Detect which cell encompasses the target text, then output its (X, Y) center coordinate. 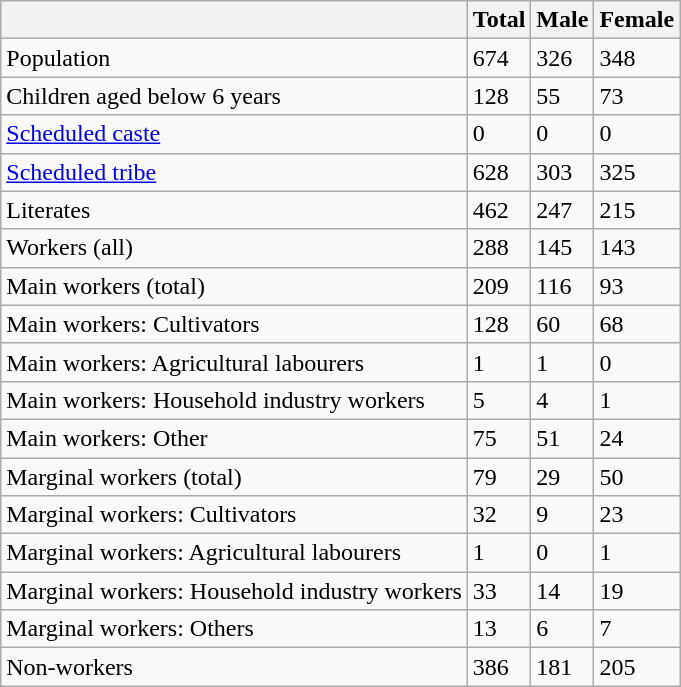
5 (499, 400)
Main workers: Cultivators (234, 324)
288 (499, 248)
247 (562, 210)
215 (637, 210)
13 (499, 629)
68 (637, 324)
Workers (all) (234, 248)
60 (562, 324)
Marginal workers: Cultivators (234, 515)
32 (499, 515)
209 (499, 286)
348 (637, 58)
24 (637, 438)
Literates (234, 210)
75 (499, 438)
181 (562, 667)
Marginal workers: Agricultural labourers (234, 553)
9 (562, 515)
628 (499, 172)
Total (499, 20)
674 (499, 58)
55 (562, 96)
7 (637, 629)
73 (637, 96)
205 (637, 667)
Population (234, 58)
116 (562, 286)
326 (562, 58)
Main workers (total) (234, 286)
79 (499, 477)
Marginal workers: Others (234, 629)
462 (499, 210)
Scheduled caste (234, 134)
14 (562, 591)
303 (562, 172)
Male (562, 20)
Scheduled tribe (234, 172)
325 (637, 172)
145 (562, 248)
29 (562, 477)
Marginal workers: Household industry workers (234, 591)
50 (637, 477)
4 (562, 400)
93 (637, 286)
Main workers: Household industry workers (234, 400)
Children aged below 6 years (234, 96)
19 (637, 591)
Main workers: Other (234, 438)
Main workers: Agricultural labourers (234, 362)
23 (637, 515)
33 (499, 591)
51 (562, 438)
Non-workers (234, 667)
Female (637, 20)
Marginal workers (total) (234, 477)
143 (637, 248)
386 (499, 667)
6 (562, 629)
